Return the [X, Y] coordinate for the center point of the cell that contains the specified text.  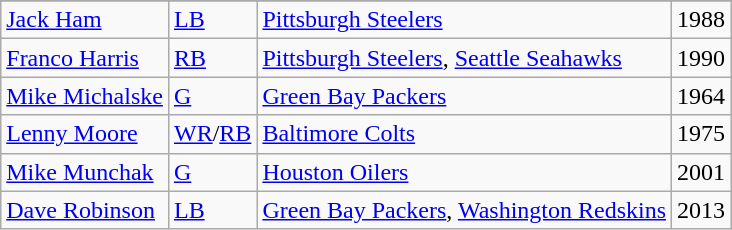
Pittsburgh Steelers [464, 20]
Franco Harris [85, 58]
Mike Munchak [85, 172]
Dave Robinson [85, 210]
Green Bay Packers [464, 96]
RB [212, 58]
1975 [702, 134]
Lenny Moore [85, 134]
WR/RB [212, 134]
Mike Michalske [85, 96]
1964 [702, 96]
Jack Ham [85, 20]
2001 [702, 172]
1990 [702, 58]
Pittsburgh Steelers, Seattle Seahawks [464, 58]
1988 [702, 20]
Green Bay Packers, Washington Redskins [464, 210]
Houston Oilers [464, 172]
2013 [702, 210]
Baltimore Colts [464, 134]
